Find where the given text appears and provide that cell's center as [x, y] coordinate. 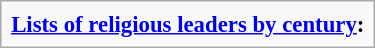
Lists of religious leaders by century: [188, 24]
